Identify which cell holds the provided text, then report its [X, Y] central coordinate. 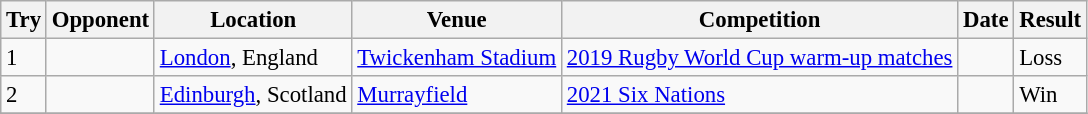
2 [24, 95]
Result [1050, 20]
Loss [1050, 58]
2021 Six Nations [760, 95]
Twickenham Stadium [457, 58]
London, England [252, 58]
Date [986, 20]
Edinburgh, Scotland [252, 95]
Opponent [100, 20]
Win [1050, 95]
2019 Rugby World Cup warm-up matches [760, 58]
Murrayfield [457, 95]
Try [24, 20]
Location [252, 20]
Competition [760, 20]
Venue [457, 20]
1 [24, 58]
